Identify which cell holds the provided text, then report its (x, y) central coordinate. 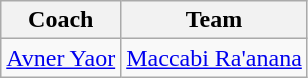
Coach (61, 20)
Avner Yaor (61, 58)
Team (214, 20)
Maccabi Ra'anana (214, 58)
